Search for the cell housing the specified text and yield its [X, Y] center coordinate. 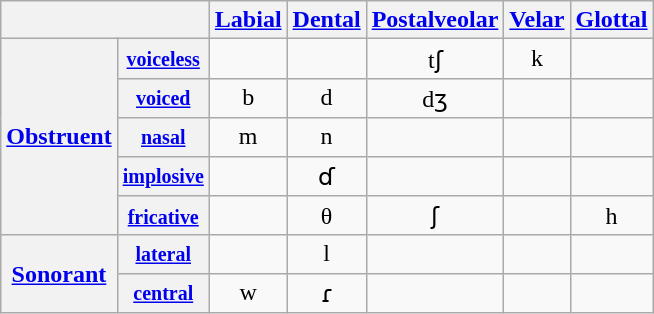
θ [326, 216]
tʃ [435, 59]
Labial [248, 20]
nasal [163, 137]
lateral [163, 254]
ʃ [435, 216]
ɗ [326, 176]
voiceless [163, 59]
fricative [163, 216]
Dental [326, 20]
Glottal [612, 20]
n [326, 137]
m [248, 137]
b [248, 98]
ɾ [326, 293]
Sonorant [59, 274]
Postalveolar [435, 20]
w [248, 293]
central [163, 293]
h [612, 216]
Velar [537, 20]
k [537, 59]
voiced [163, 98]
d [326, 98]
implosive [163, 176]
l [326, 254]
Obstruent [59, 137]
dʒ [435, 98]
